Provide the (X, Y) coordinate of the cell's center where the given text is located.  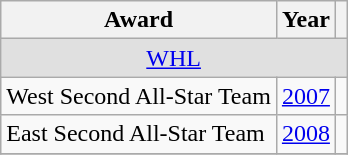
WHL (174, 58)
West Second All-Star Team (139, 96)
2008 (306, 134)
Year (306, 20)
2007 (306, 96)
Award (139, 20)
East Second All-Star Team (139, 134)
